Detect which cell encompasses the target text, then output its (x, y) center coordinate. 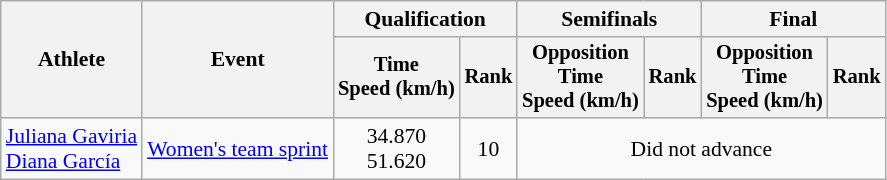
Did not advance (701, 148)
Event (238, 60)
34.87051.620 (396, 148)
Final (793, 19)
Qualification (425, 19)
TimeSpeed (km/h) (396, 78)
Semifinals (609, 19)
10 (489, 148)
Juliana GaviriaDiana García (72, 148)
Women's team sprint (238, 148)
Athlete (72, 60)
